Find where the given text appears and provide that cell's center as [X, Y] coordinate. 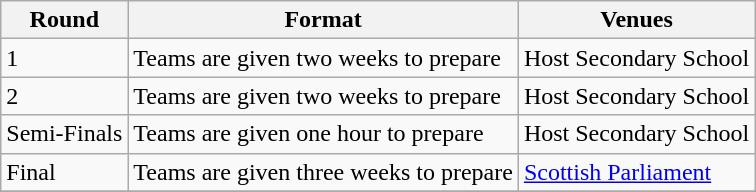
Format [324, 20]
Scottish Parliament [636, 172]
2 [64, 96]
Round [64, 20]
Final [64, 172]
Teams are given one hour to prepare [324, 134]
Teams are given three weeks to prepare [324, 172]
Semi-Finals [64, 134]
Venues [636, 20]
1 [64, 58]
